Identify which cell holds the provided text, then report its (X, Y) central coordinate. 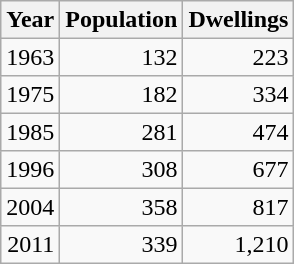
339 (122, 244)
2011 (30, 244)
281 (122, 132)
182 (122, 94)
132 (122, 56)
358 (122, 206)
334 (238, 94)
1996 (30, 170)
1975 (30, 94)
474 (238, 132)
308 (122, 170)
677 (238, 170)
1963 (30, 56)
1,210 (238, 244)
817 (238, 206)
Population (122, 20)
223 (238, 56)
2004 (30, 206)
1985 (30, 132)
Dwellings (238, 20)
Year (30, 20)
